Pinpoint the cell where the given text exists, returning its [X, Y] midpoint coordinate. 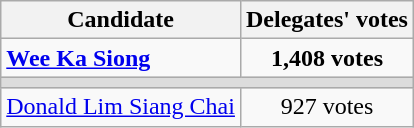
Donald Lim Siang Chai [121, 107]
Candidate [121, 20]
927 votes [326, 107]
1,408 votes [326, 58]
Wee Ka Siong [121, 58]
Delegates' votes [326, 20]
